Output the [x, y] coordinate of the center of the cell containing the given text.  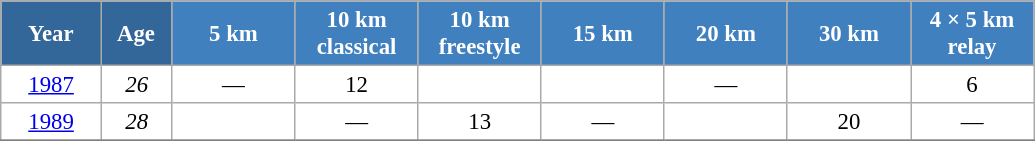
1987 [52, 85]
10 km freestyle [480, 34]
20 [848, 122]
5 km [234, 34]
6 [972, 85]
10 km classical [356, 34]
30 km [848, 34]
20 km [726, 34]
4 × 5 km relay [972, 34]
15 km [602, 34]
13 [480, 122]
26 [136, 85]
12 [356, 85]
Age [136, 34]
Year [52, 34]
1989 [52, 122]
28 [136, 122]
